Scan for the cell matching the given text and deliver its [x, y] coordinate at center. 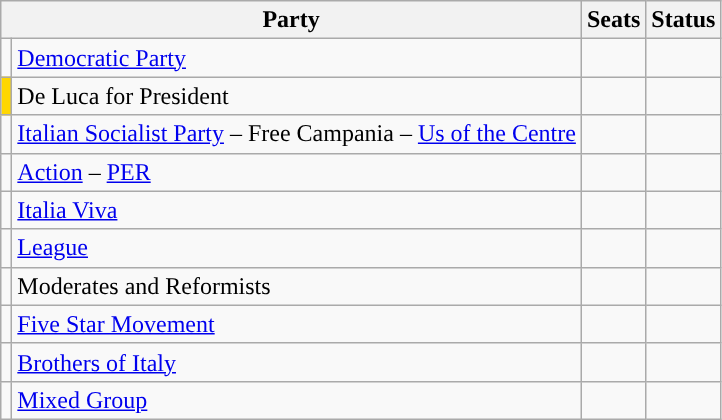
Brothers of Italy [297, 362]
Italia Viva [297, 210]
Action – PER [297, 172]
Five Star Movement [297, 324]
Democratic Party [297, 58]
Seats [613, 20]
League [297, 248]
Party [292, 20]
Italian Socialist Party – Free Campania – Us of the Centre [297, 134]
De Luca for President [297, 96]
Moderates and Reformists [297, 286]
Mixed Group [297, 400]
Status [684, 20]
